Provide the (x, y) coordinate of the cell's center where the given text is located.  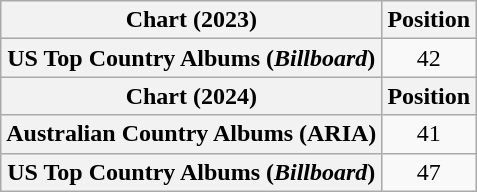
Chart (2023) (192, 20)
47 (429, 172)
41 (429, 134)
42 (429, 58)
Australian Country Albums (ARIA) (192, 134)
Chart (2024) (192, 96)
